Return (X, Y) of the center of cell containing provided text 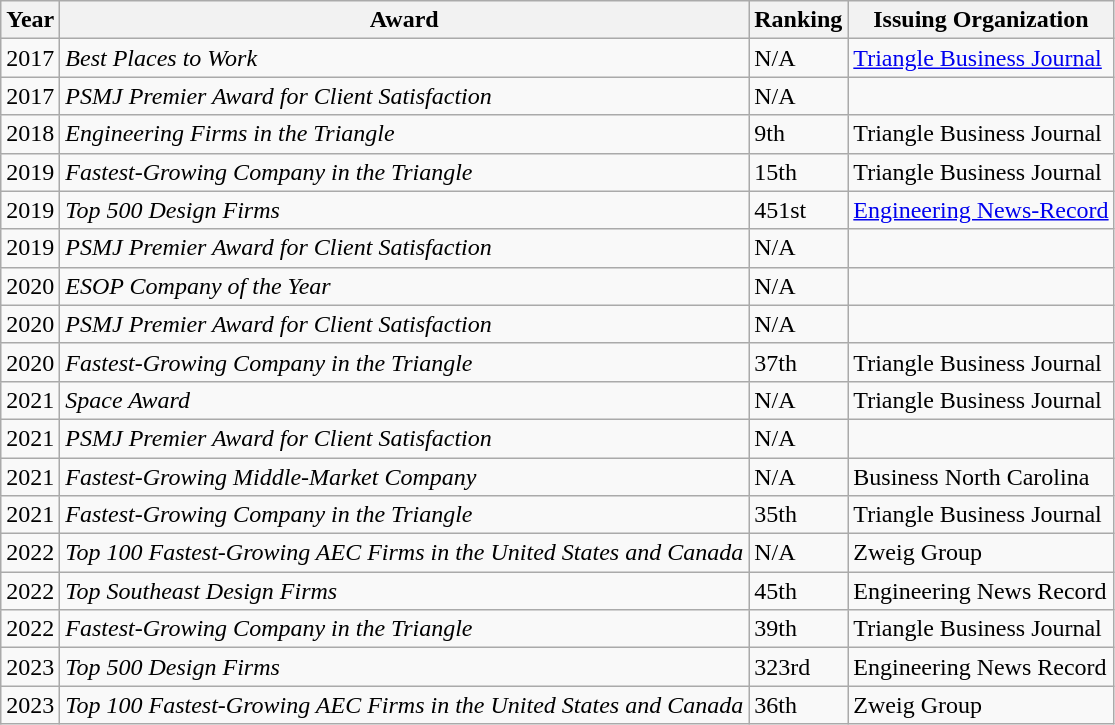
Best Places to Work (404, 58)
45th (798, 591)
35th (798, 515)
Top Southeast Design Firms (404, 591)
Engineering Firms in the Triangle (404, 134)
9th (798, 134)
37th (798, 362)
451st (798, 210)
Fastest-Growing Middle-Market Company (404, 477)
39th (798, 629)
Business North Carolina (981, 477)
ESOP Company of the Year (404, 286)
Issuing Organization (981, 20)
Engineering News-Record (981, 210)
Ranking (798, 20)
Space Award (404, 400)
15th (798, 172)
Year (30, 20)
36th (798, 705)
2018 (30, 134)
Award (404, 20)
323rd (798, 667)
